Identify which cell holds the provided text, then report its [x, y] central coordinate. 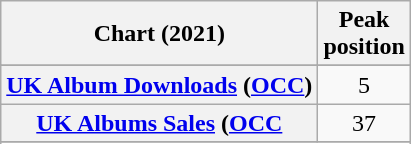
Peakposition [364, 34]
UK Albums Sales (OCC [160, 123]
37 [364, 123]
UK Album Downloads (OCC) [160, 85]
Chart (2021) [160, 34]
5 [364, 85]
